Find where the given text appears and provide that cell's center as [x, y] coordinate. 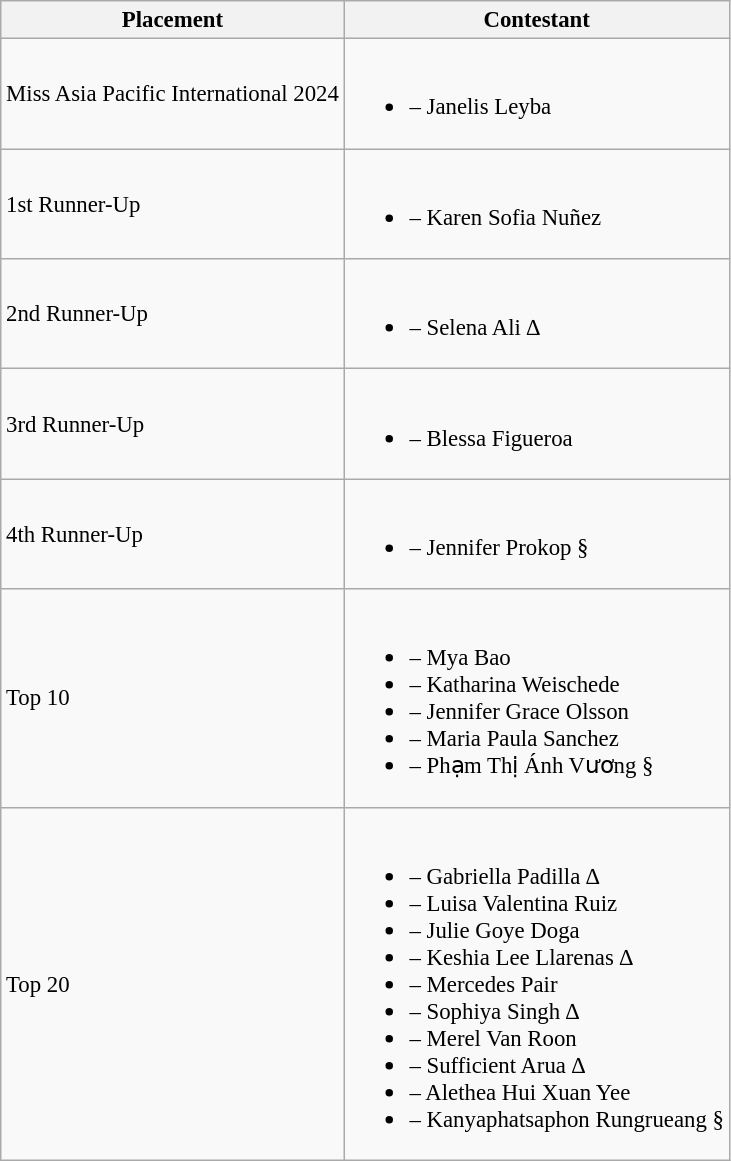
3rd Runner-Up [172, 424]
Miss Asia Pacific International 2024 [172, 94]
1st Runner-Up [172, 204]
Top 10 [172, 698]
Placement [172, 20]
– Karen Sofia Nuñez [536, 204]
– Selena Ali ∆ [536, 314]
– Blessa Figueroa [536, 424]
2nd Runner-Up [172, 314]
– Janelis Leyba [536, 94]
– Mya Bao – Katharina Weischede – Jennifer Grace Olsson – Maria Paula Sanchez – Phạm Thị Ánh Vương § [536, 698]
– Jennifer Prokop § [536, 534]
Contestant [536, 20]
4th Runner-Up [172, 534]
Top 20 [172, 984]
